Pinpoint the cell where the given text exists, returning its (x, y) midpoint coordinate. 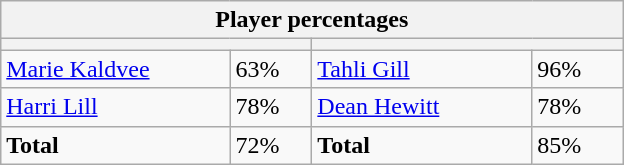
Player percentages (312, 20)
96% (578, 69)
85% (578, 145)
63% (271, 69)
72% (271, 145)
Tahli Gill (422, 69)
Marie Kaldvee (116, 69)
Dean Hewitt (422, 107)
Harri Lill (116, 107)
